Pinpoint the cell where the given text exists, returning its [X, Y] midpoint coordinate. 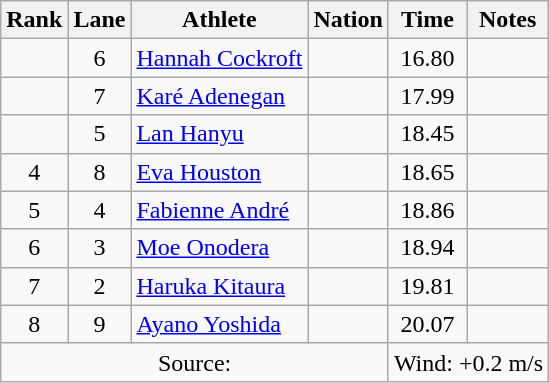
Lane [100, 20]
Ayano Yoshida [220, 324]
Time [427, 20]
Lan Hanyu [220, 134]
18.45 [427, 134]
16.80 [427, 58]
Source: [195, 362]
Athlete [220, 20]
Moe Onodera [220, 248]
Karé Adenegan [220, 96]
2 [100, 286]
19.81 [427, 286]
18.86 [427, 210]
Notes [507, 20]
3 [100, 248]
Hannah Cockroft [220, 58]
Fabienne André [220, 210]
9 [100, 324]
Nation [348, 20]
Wind: +0.2 m/s [468, 362]
Eva Houston [220, 172]
Rank [34, 20]
Haruka Kitaura [220, 286]
18.94 [427, 248]
18.65 [427, 172]
20.07 [427, 324]
17.99 [427, 96]
